Provide the [x, y] coordinate of the cell's center where the given text is located.  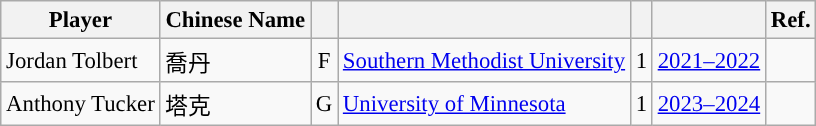
Chinese Name [235, 20]
G [324, 104]
Anthony Tucker [80, 104]
2021–2022 [708, 61]
University of Minnesota [484, 104]
F [324, 61]
喬丹 [235, 61]
Ref. [790, 20]
Southern Methodist University [484, 61]
2023–2024 [708, 104]
塔克 [235, 104]
Player [80, 20]
Jordan Tolbert [80, 61]
